Return the [x, y] coordinate for the center point of the cell that contains the specified text.  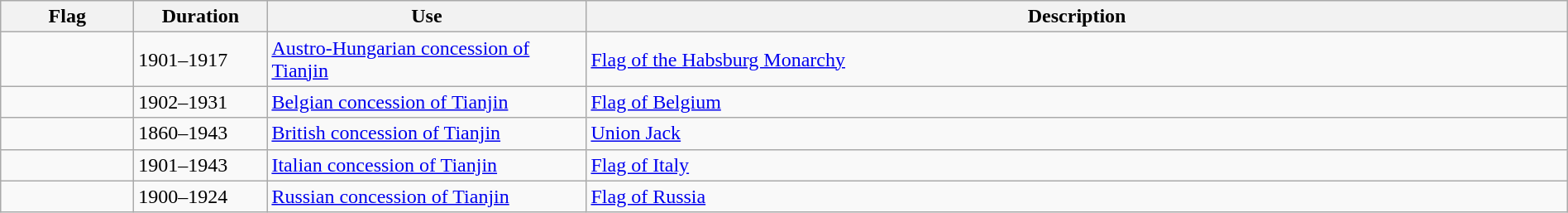
1902–1931 [200, 102]
1901–1943 [200, 165]
1901–1917 [200, 60]
Flag of Italy [1077, 165]
Duration [200, 17]
Flag of Belgium [1077, 102]
Flag [68, 17]
Italian concession of Tianjin [427, 165]
Description [1077, 17]
Use [427, 17]
British concession of Tianjin [427, 133]
Flag of Russia [1077, 196]
Belgian concession of Tianjin [427, 102]
Flag of the Habsburg Monarchy [1077, 60]
1900–1924 [200, 196]
1860–1943 [200, 133]
Russian concession of Tianjin [427, 196]
Union Jack [1077, 133]
Austro-Hungarian concession of Tianjin [427, 60]
